Scan for the cell matching the given text and deliver its (x, y) coordinate at center. 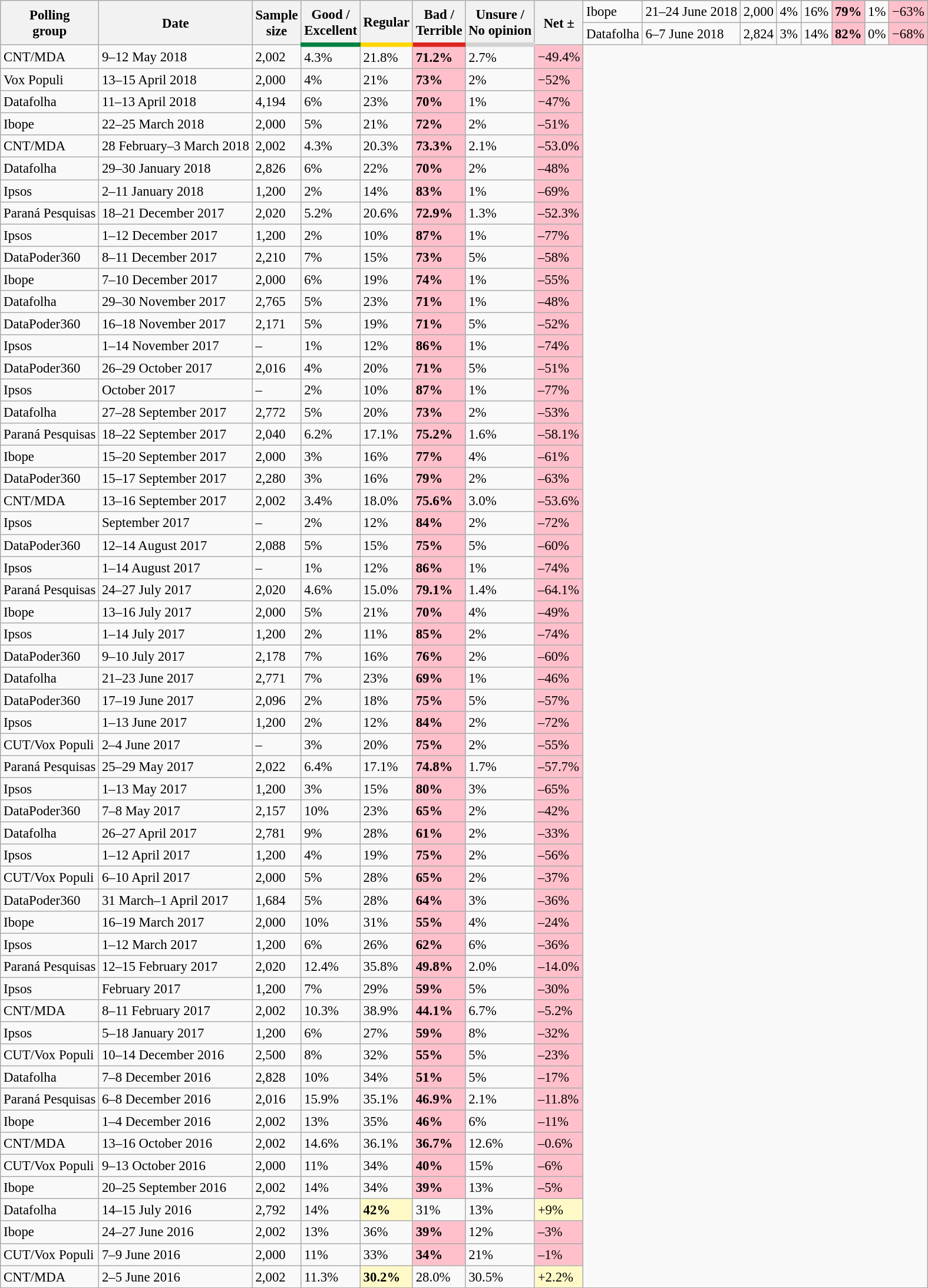
80% (438, 789)
11.3% (331, 1277)
2,792 (277, 1210)
–53% (559, 413)
2,828 (277, 1077)
20–25 September 2016 (176, 1188)
2,022 (277, 767)
16–19 March 2017 (176, 922)
–3% (559, 1233)
28.0% (438, 1277)
6–7 June 2018 (691, 34)
+9% (559, 1210)
–65% (559, 789)
1.4% (500, 589)
15.9% (331, 1099)
31 March–1 April 2017 (176, 900)
6–10 April 2017 (176, 878)
74.8% (438, 767)
–56% (559, 855)
79.1% (438, 589)
3.0% (500, 501)
2,771 (277, 678)
–53.6% (559, 501)
35.1% (387, 1099)
4,194 (277, 102)
77% (438, 457)
October 2017 (176, 390)
10.3% (331, 1011)
Vox Populi (49, 80)
18–22 September 2017 (176, 434)
–49% (559, 612)
–24% (559, 922)
1–4 December 2016 (176, 1122)
24–27 July 2017 (176, 589)
9–13 October 2016 (176, 1166)
6.2% (331, 434)
Samplesize (277, 22)
1–12 December 2017 (176, 235)
17–19 June 2017 (176, 700)
–64.1% (559, 589)
74% (438, 279)
8–11 February 2017 (176, 1011)
46.9% (438, 1099)
16–18 November 2017 (176, 324)
32% (387, 1055)
7–8 May 2017 (176, 811)
1–12 March 2017 (176, 944)
75.2% (438, 434)
2,781 (277, 834)
Bad / Terrible (438, 22)
−47% (559, 102)
25–29 May 2017 (176, 767)
12–14 August 2017 (176, 545)
2,210 (277, 257)
2,157 (277, 811)
7–10 December 2017 (176, 279)
Unsure / No opinion (500, 22)
9% (331, 834)
–52% (559, 324)
29% (387, 989)
20.3% (387, 147)
85% (438, 634)
35.8% (387, 966)
2,040 (277, 434)
27–28 September 2017 (176, 413)
49.8% (438, 966)
2.7% (500, 57)
13–16 October 2016 (176, 1144)
73.3% (438, 147)
Net ± (559, 22)
30.5% (500, 1277)
13–16 July 2017 (176, 612)
1–14 November 2017 (176, 346)
2,178 (277, 656)
−68% (909, 34)
1.6% (500, 434)
13–15 April 2018 (176, 80)
2,171 (277, 324)
71.2% (438, 57)
29–30 January 2018 (176, 169)
61% (438, 834)
–52.3% (559, 213)
+2.2% (559, 1277)
69% (438, 678)
6.7% (500, 1011)
–5.2% (559, 1011)
51% (438, 1077)
12–15 February 2017 (176, 966)
15.0% (387, 589)
5.2% (331, 213)
38.9% (387, 1011)
1,684 (277, 900)
75.6% (438, 501)
6.4% (331, 767)
2–11 January 2018 (176, 191)
30.2% (387, 1277)
–63% (559, 479)
21–23 June 2017 (176, 678)
–61% (559, 457)
2,280 (277, 479)
62% (438, 944)
28 February–3 March 2018 (176, 147)
–1% (559, 1254)
42% (387, 1210)
–32% (559, 1033)
72.9% (438, 213)
–17% (559, 1077)
26–29 October 2017 (176, 368)
18% (387, 700)
12.4% (331, 966)
Pollinggroup (49, 22)
14.6% (331, 1144)
2,088 (277, 545)
1.3% (500, 213)
9–10 July 2017 (176, 656)
1–12 April 2017 (176, 855)
6–8 December 2016 (176, 1099)
83% (438, 191)
–69% (559, 191)
8–11 December 2017 (176, 257)
21.8% (387, 57)
2,500 (277, 1055)
–58.1% (559, 434)
–0.6% (559, 1144)
2,824 (758, 34)
February 2017 (176, 989)
29–30 November 2017 (176, 302)
15–17 September 2017 (176, 479)
21–24 June 2018 (691, 12)
4.6% (331, 589)
−52% (559, 80)
20.6% (387, 213)
36.1% (387, 1144)
24–27 June 2016 (176, 1233)
September 2017 (176, 523)
3.4% (331, 501)
–14.0% (559, 966)
36% (387, 1233)
2,826 (277, 169)
5–18 January 2017 (176, 1033)
–5% (559, 1188)
Good / Excellent (331, 22)
10–14 December 2016 (176, 1055)
36.7% (438, 1144)
2–5 June 2016 (176, 1277)
11–13 April 2018 (176, 102)
33% (387, 1254)
76% (438, 656)
7–8 December 2016 (176, 1077)
26% (387, 944)
–6% (559, 1166)
12.6% (500, 1144)
18.0% (387, 501)
2,772 (277, 413)
1–13 May 2017 (176, 789)
46% (438, 1122)
18–21 December 2017 (176, 213)
1–14 August 2017 (176, 568)
14–15 July 2016 (176, 1210)
1.7% (500, 767)
64% (438, 900)
Regular (387, 22)
40% (438, 1166)
−49.4% (559, 57)
–23% (559, 1055)
–37% (559, 878)
22% (387, 169)
–57.7% (559, 767)
15–20 September 2017 (176, 457)
–30% (559, 989)
1–14 July 2017 (176, 634)
2–4 June 2017 (176, 745)
0% (877, 34)
7–9 June 2016 (176, 1254)
44.1% (438, 1011)
–57% (559, 700)
26–27 April 2017 (176, 834)
–53.0% (559, 147)
−63% (909, 12)
27% (387, 1033)
2,765 (277, 302)
–33% (559, 834)
2,096 (277, 700)
72% (438, 124)
35% (387, 1122)
1–13 June 2017 (176, 723)
13–16 September 2017 (176, 501)
–58% (559, 257)
22–25 March 2018 (176, 124)
–11.8% (559, 1099)
9–12 May 2018 (176, 57)
–42% (559, 811)
–11% (559, 1122)
Date (176, 22)
82% (848, 34)
–46% (559, 678)
2.0% (500, 966)
